Capture the cell that displays the provided text and extract its [X, Y] central coordinate. 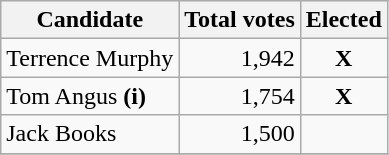
1,754 [240, 96]
Elected [344, 20]
1,942 [240, 58]
1,500 [240, 134]
Jack Books [90, 134]
Candidate [90, 20]
Terrence Murphy [90, 58]
Total votes [240, 20]
Tom Angus (i) [90, 96]
